Output the [x, y] coordinate of the center of the cell containing the given text.  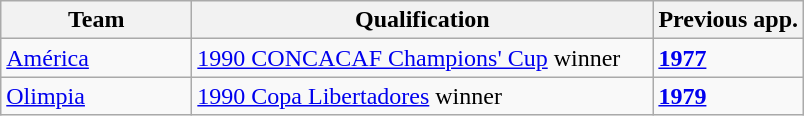
América [96, 58]
1990 Copa Libertadores winner [422, 96]
1979 [728, 96]
Qualification [422, 20]
Olimpia [96, 96]
1990 CONCACAF Champions' Cup winner [422, 58]
Team [96, 20]
Previous app. [728, 20]
1977 [728, 58]
